Identify which cell holds the provided text, then report its (x, y) central coordinate. 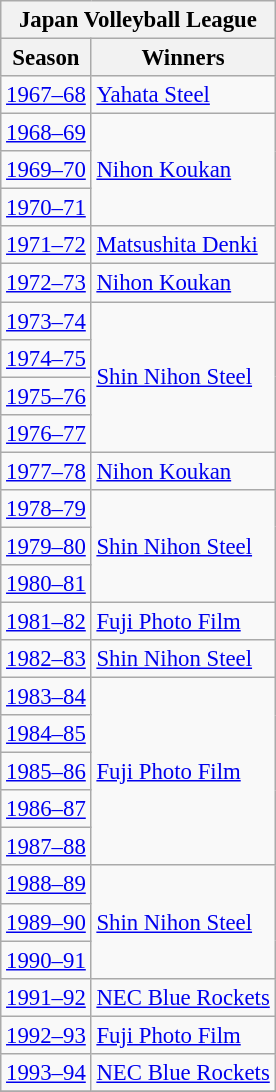
1982–83 (46, 659)
1991–92 (46, 997)
1971–72 (46, 245)
Season (46, 58)
1978–79 (46, 509)
1992–93 (46, 1035)
Winners (183, 58)
Japan Volleyball League (138, 20)
1977–78 (46, 471)
1975–76 (46, 396)
1972–73 (46, 283)
1968–69 (46, 133)
1985–86 (46, 772)
1981–82 (46, 621)
1989–90 (46, 922)
Matsushita Denki (183, 245)
1993–94 (46, 1073)
1990–91 (46, 960)
1973–74 (46, 321)
1983–84 (46, 697)
1987–88 (46, 847)
1970–71 (46, 208)
1986–87 (46, 809)
1967–68 (46, 95)
1974–75 (46, 358)
1984–85 (46, 734)
1980–81 (46, 584)
1979–80 (46, 546)
Yahata Steel (183, 95)
1969–70 (46, 170)
1988–89 (46, 885)
1976–77 (46, 433)
